Search for the cell housing the specified text and yield its [X, Y] center coordinate. 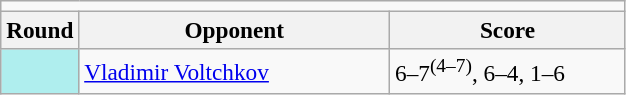
Opponent [234, 30]
Score [508, 30]
6–7(4–7), 6–4, 1–6 [508, 71]
Round [40, 30]
Vladimir Voltchkov [234, 71]
